Find where the given text appears and provide that cell's center as (X, Y) coordinate. 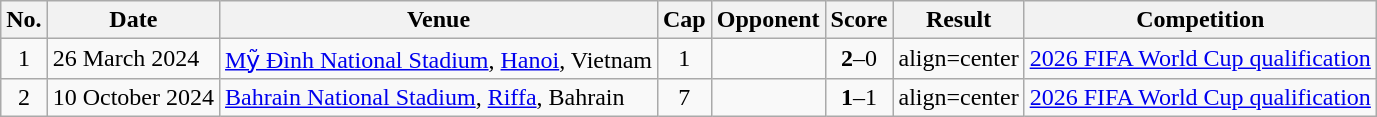
10 October 2024 (133, 97)
2 (24, 97)
Date (133, 20)
Cap (684, 20)
Score (859, 20)
Venue (439, 20)
Opponent (768, 20)
7 (684, 97)
Bahrain National Stadium, Riffa, Bahrain (439, 97)
26 March 2024 (133, 59)
No. (24, 20)
1–1 (859, 97)
Competition (1200, 20)
Result (958, 20)
2–0 (859, 59)
Mỹ Đình National Stadium, Hanoi, Vietnam (439, 59)
